Identify which cell holds the provided text, then report its [x, y] central coordinate. 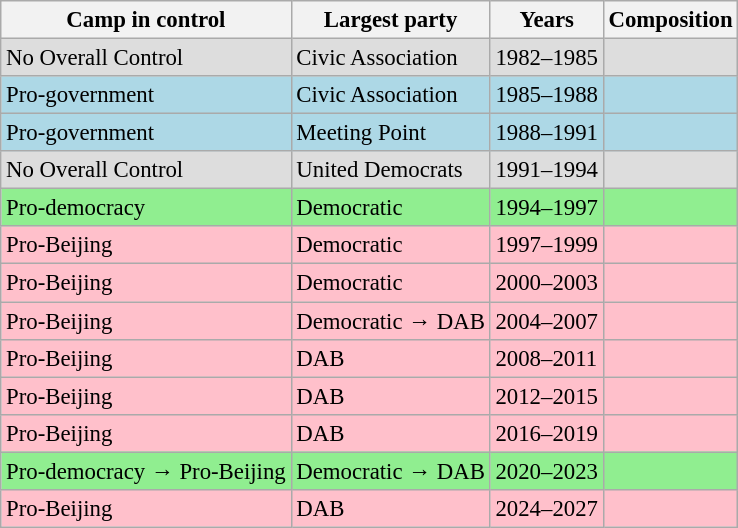
Pro-democracy → Pro-Beijing [146, 471]
Camp in control [146, 20]
1985–1988 [546, 95]
Pro-democracy [146, 208]
Years [546, 20]
2000–2003 [546, 283]
Meeting Point [390, 133]
1988–1991 [546, 133]
2024–2027 [546, 509]
Largest party [390, 20]
1994–1997 [546, 208]
Composition [670, 20]
2012–2015 [546, 396]
1982–1985 [546, 58]
2004–2007 [546, 321]
United Democrats [390, 170]
2016–2019 [546, 433]
1991–1994 [546, 170]
2008–2011 [546, 358]
1997–1999 [546, 245]
2020–2023 [546, 471]
